Find where the given text appears and provide that cell's center as [X, Y] coordinate. 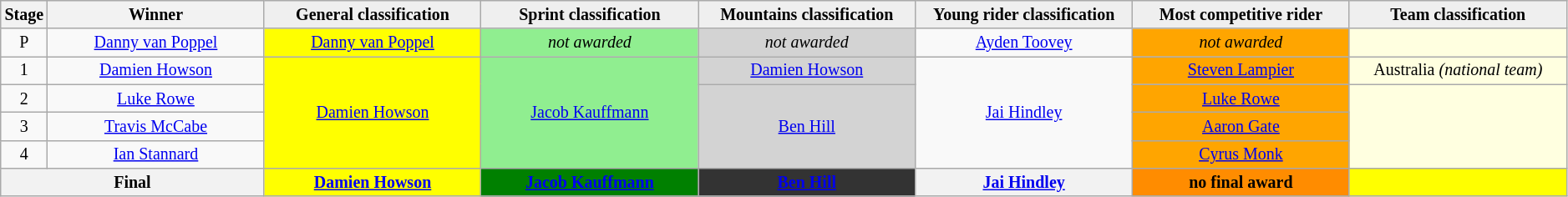
Travis McCabe [155, 127]
Aaron Gate [1241, 127]
P [24, 43]
Team classification [1458, 15]
2 [24, 98]
Stage [24, 15]
Mountains classification [807, 15]
Most competitive rider [1241, 15]
Sprint classification [590, 15]
Ian Stannard [155, 154]
Cyrus Monk [1241, 154]
4 [24, 154]
Steven Lampier [1241, 70]
Final [132, 182]
Ayden Toovey [1024, 43]
3 [24, 127]
Young rider classification [1024, 15]
General classification [373, 15]
no final award [1241, 182]
Australia (national team) [1458, 70]
Winner [155, 15]
1 [24, 70]
